Capture the cell that displays the provided text and extract its (x, y) central coordinate. 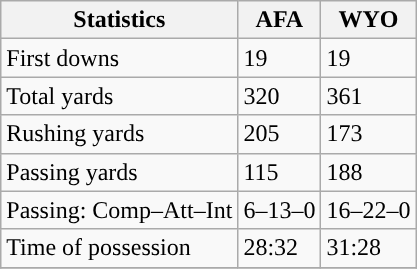
205 (280, 134)
AFA (280, 20)
WYO (368, 20)
28:32 (280, 248)
Passing: Comp–Att–Int (120, 210)
188 (368, 172)
173 (368, 134)
361 (368, 96)
Total yards (120, 96)
Passing yards (120, 172)
6–13–0 (280, 210)
Statistics (120, 20)
31:28 (368, 248)
16–22–0 (368, 210)
320 (280, 96)
115 (280, 172)
Time of possession (120, 248)
First downs (120, 58)
Rushing yards (120, 134)
